Pinpoint the cell where the given text exists, returning its (x, y) midpoint coordinate. 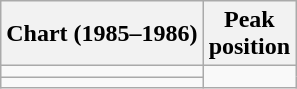
Peakposition (249, 34)
Chart (1985–1986) (102, 34)
